Locate the cell with the specified text and output its [x, y] center coordinate. 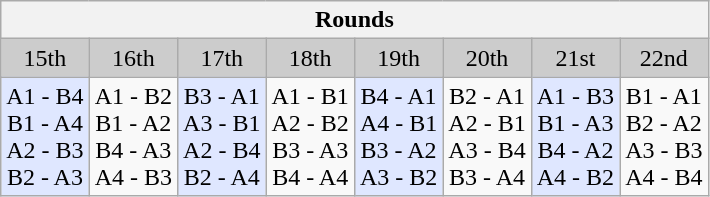
21st [575, 58]
17th [222, 58]
B4 - A1A4 - B1B3 - A2A3 - B2 [398, 136]
15th [45, 58]
18th [310, 58]
A1 - B4B1 - A4A2 - B3B2 - A3 [45, 136]
20th [487, 58]
A1 - B3B1 - A3B4 - A2A4 - B2 [575, 136]
A1 - B1A2 - B2B3 - A3B4 - A4 [310, 136]
16th [133, 58]
22nd [664, 58]
B2 - A1A2 - B1A3 - B4B3 - A4 [487, 136]
19th [398, 58]
B3 - A1A3 - B1A2 - B4B2 - A4 [222, 136]
Rounds [354, 20]
B1 - A1B2 - A2A3 - B3A4 - B4 [664, 136]
A1 - B2B1 - A2B4 - A3A4 - B3 [133, 136]
